Provide the (x, y) coordinate of the cell's center where the given text is located.  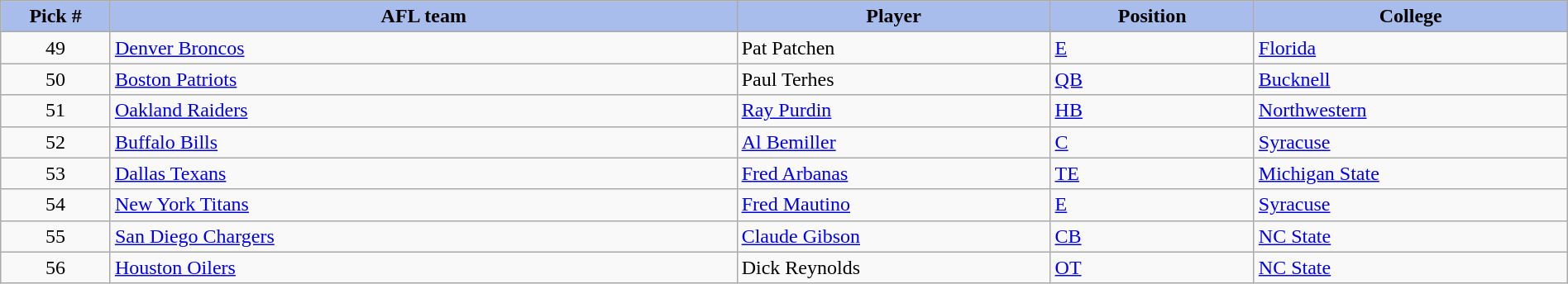
Al Bemiller (893, 142)
QB (1152, 79)
55 (56, 236)
Oakland Raiders (423, 111)
Michigan State (1411, 173)
Florida (1411, 48)
52 (56, 142)
Houston Oilers (423, 267)
49 (56, 48)
C (1152, 142)
Fred Mautino (893, 205)
56 (56, 267)
HB (1152, 111)
Paul Terhes (893, 79)
Dick Reynolds (893, 267)
New York Titans (423, 205)
Bucknell (1411, 79)
AFL team (423, 17)
Fred Arbanas (893, 173)
Player (893, 17)
54 (56, 205)
Position (1152, 17)
Buffalo Bills (423, 142)
Pat Patchen (893, 48)
53 (56, 173)
Dallas Texans (423, 173)
San Diego Chargers (423, 236)
50 (56, 79)
Claude Gibson (893, 236)
Boston Patriots (423, 79)
51 (56, 111)
CB (1152, 236)
OT (1152, 267)
College (1411, 17)
Ray Purdin (893, 111)
TE (1152, 173)
Pick # (56, 17)
Northwestern (1411, 111)
Denver Broncos (423, 48)
